Locate the cell with the specified text and output its (x, y) center coordinate. 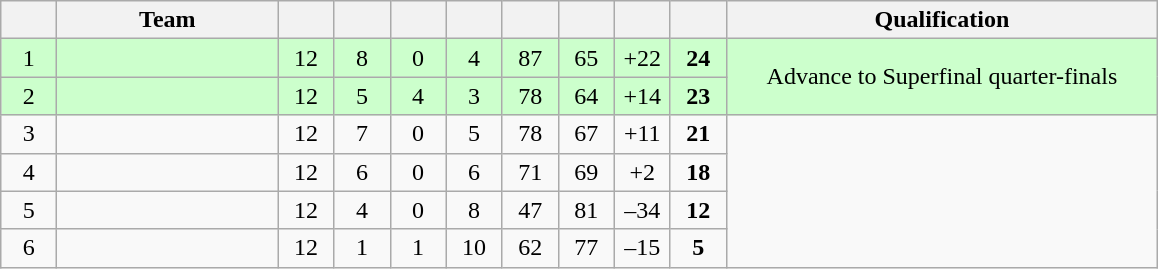
71 (530, 172)
62 (530, 248)
+14 (642, 96)
7 (362, 134)
Advance to Superfinal quarter-finals (942, 77)
87 (530, 58)
Team (168, 20)
+22 (642, 58)
77 (586, 248)
–34 (642, 210)
23 (698, 96)
81 (586, 210)
69 (586, 172)
67 (586, 134)
+2 (642, 172)
65 (586, 58)
Qualification (942, 20)
24 (698, 58)
64 (586, 96)
–15 (642, 248)
+11 (642, 134)
47 (530, 210)
21 (698, 134)
10 (474, 248)
18 (698, 172)
2 (29, 96)
